Determine the (x, y) coordinate at the center of the cell enclosing the given text.  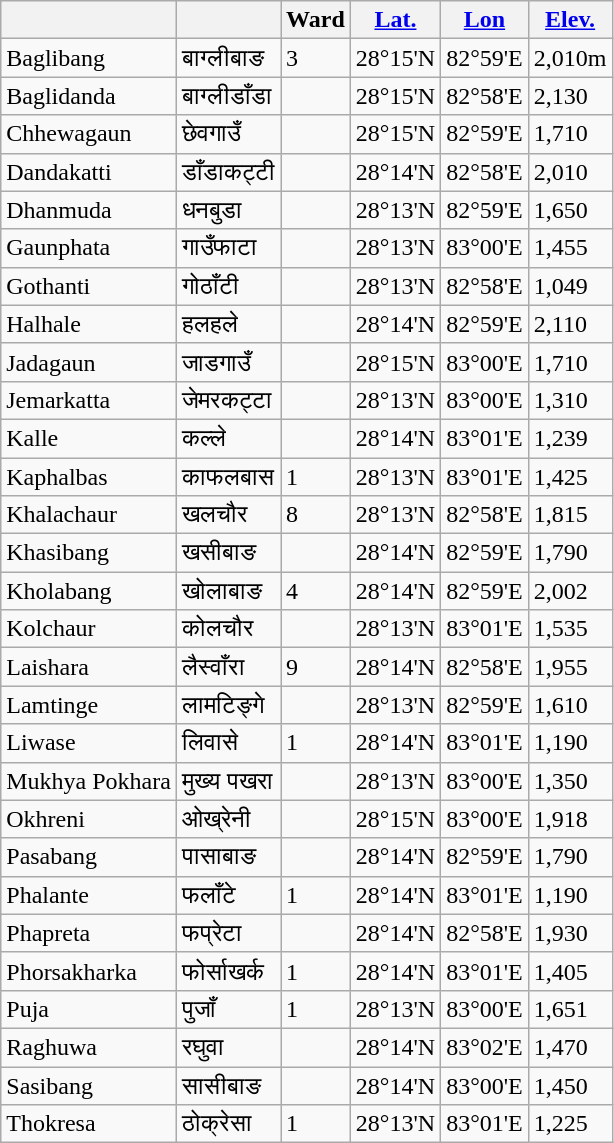
Dandakatti (89, 172)
Lon (485, 20)
धनबुडा (228, 210)
खलचौर (228, 515)
ओख्रेनी (228, 819)
Laishara (89, 667)
1,610 (570, 705)
1,650 (570, 210)
Mukhya Pokhara (89, 781)
Okhreni (89, 819)
1,930 (570, 933)
कोलचौर (228, 629)
1,470 (570, 1047)
Pasabang (89, 857)
लिवासे (228, 743)
83°02'E (485, 1047)
Gaunphata (89, 248)
Lat. (395, 20)
1,651 (570, 1009)
1,049 (570, 286)
जेमरकट्टा (228, 400)
Thokresa (89, 1124)
काफलबास (228, 477)
फप्रेटा (228, 933)
Dhanmuda (89, 210)
Elev. (570, 20)
Jadagaun (89, 362)
Kholabang (89, 591)
Lamtinge (89, 705)
3 (316, 58)
बाग्लीबाङ (228, 58)
Liwase (89, 743)
फोर्साखर्क (228, 971)
1,918 (570, 819)
1,425 (570, 477)
छेवगाउँ (228, 134)
1,310 (570, 400)
1,405 (570, 971)
जाडगाउँ (228, 362)
Kolchaur (89, 629)
रघुवा (228, 1047)
Phapreta (89, 933)
Baglidanda (89, 96)
बाग्लीडाँडा (228, 96)
8 (316, 515)
Kalle (89, 438)
Kaphalbas (89, 477)
1,815 (570, 515)
Sasibang (89, 1085)
पासाबाङ (228, 857)
Khalachaur (89, 515)
2,130 (570, 96)
Gothanti (89, 286)
1,350 (570, 781)
Raghuwa (89, 1047)
हलहले (228, 324)
1,955 (570, 667)
गाउँफाटा (228, 248)
Ward (316, 20)
डाँडाकट्टी (228, 172)
2,010 (570, 172)
खोलाबाङ (228, 591)
2,110 (570, 324)
2,010m (570, 58)
Baglibang (89, 58)
9 (316, 667)
गोठाँटी (228, 286)
1,455 (570, 248)
Khasibang (89, 553)
सासीबाङ (228, 1085)
मुख्य पखरा (228, 781)
1,225 (570, 1124)
2,002 (570, 591)
पुजाँ (228, 1009)
Phorsakharka (89, 971)
Halhale (89, 324)
ठोक्रेसा (228, 1124)
कल्ले (228, 438)
खसीबाङ (228, 553)
1,450 (570, 1085)
1,535 (570, 629)
फलाँटे (228, 895)
Jemarkatta (89, 400)
4 (316, 591)
लामटिङ्गे (228, 705)
Phalante (89, 895)
Chhewagaun (89, 134)
Puja (89, 1009)
1,239 (570, 438)
लैस्वाँरा (228, 667)
